For the text-containing cell, return its midpoint in (X, Y) coordinate format. 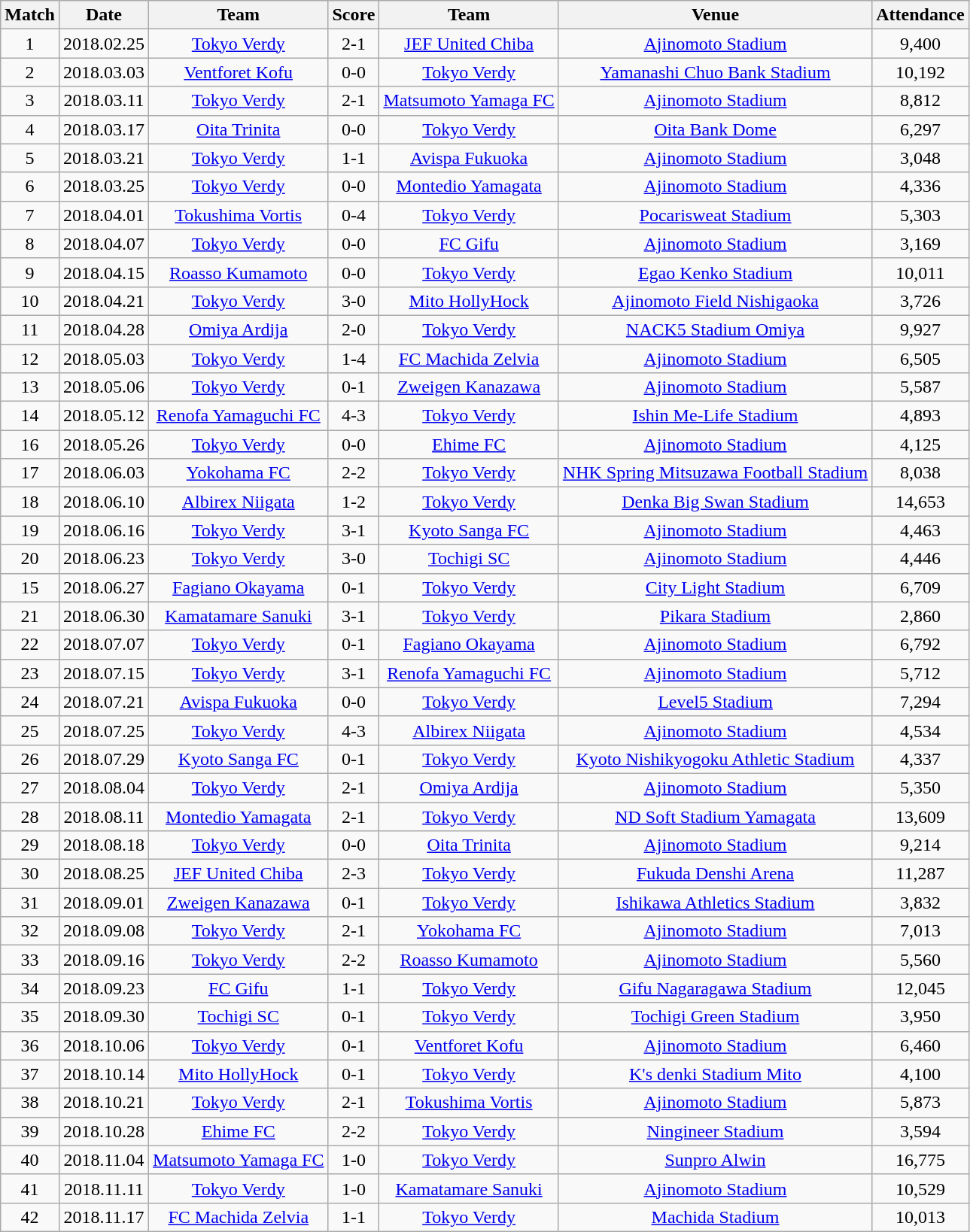
Sunpro Alwin (715, 1160)
2018.09.30 (104, 1017)
Ajinomoto Field Nishigaoka (715, 301)
Score (354, 15)
35 (30, 1017)
2018.04.21 (104, 301)
2018.09.01 (104, 903)
39 (30, 1131)
8,038 (920, 473)
2018.06.03 (104, 473)
NACK5 Stadium Omiya (715, 329)
41 (30, 1188)
4,893 (920, 416)
Yamanashi Chuo Bank Stadium (715, 72)
6,709 (920, 587)
1 (30, 44)
Machida Stadium (715, 1217)
19 (30, 530)
2018.03.17 (104, 129)
4,336 (920, 187)
11,287 (920, 874)
Ishin Me-Life Stadium (715, 416)
Pocarisweat Stadium (715, 215)
Kyoto Nishikyogoku Athletic Stadium (715, 759)
3,169 (920, 244)
6,792 (920, 645)
10,529 (920, 1188)
2018.11.11 (104, 1188)
2018.11.04 (104, 1160)
2018.10.28 (104, 1131)
3,048 (920, 158)
2018.03.11 (104, 101)
6,505 (920, 359)
2018.07.25 (104, 730)
32 (30, 931)
NHK Spring Mitsuzawa Football Stadium (715, 473)
2018.11.17 (104, 1217)
Date (104, 15)
5,712 (920, 673)
28 (30, 816)
6,297 (920, 129)
3,950 (920, 1017)
24 (30, 702)
5 (30, 158)
2018.06.10 (104, 502)
12 (30, 359)
42 (30, 1217)
2018.02.25 (104, 44)
3,726 (920, 301)
38 (30, 1103)
City Light Stadium (715, 587)
Level5 Stadium (715, 702)
2018.06.16 (104, 530)
1-2 (354, 502)
2018.06.27 (104, 587)
Ningineer Stadium (715, 1131)
2018.03.21 (104, 158)
2018.05.03 (104, 359)
ND Soft Stadium Yamagata (715, 816)
27 (30, 787)
13 (30, 387)
20 (30, 559)
11 (30, 329)
5,587 (920, 387)
2018.06.23 (104, 559)
10,192 (920, 72)
2018.10.06 (104, 1045)
2-0 (354, 329)
10,011 (920, 272)
26 (30, 759)
9,400 (920, 44)
2018.04.28 (104, 329)
2-3 (354, 874)
21 (30, 616)
Egao Kenko Stadium (715, 272)
Ishikawa Athletics Stadium (715, 903)
Denka Big Swan Stadium (715, 502)
4,100 (920, 1074)
2018.07.29 (104, 759)
Match (30, 15)
7,294 (920, 702)
5,350 (920, 787)
2018.08.04 (104, 787)
17 (30, 473)
29 (30, 845)
Oita Bank Dome (715, 129)
4,337 (920, 759)
Gifu Nagaragawa Stadium (715, 988)
3,594 (920, 1131)
2 (30, 72)
K's denki Stadium Mito (715, 1074)
25 (30, 730)
23 (30, 673)
5,303 (920, 215)
3,832 (920, 903)
Attendance (920, 15)
8,812 (920, 101)
7,013 (920, 931)
2018.07.21 (104, 702)
40 (30, 1160)
30 (30, 874)
2,860 (920, 616)
2018.04.01 (104, 215)
22 (30, 645)
33 (30, 960)
2018.04.07 (104, 244)
2018.07.15 (104, 673)
6,460 (920, 1045)
4,125 (920, 445)
2018.07.07 (104, 645)
4,534 (920, 730)
2018.04.15 (104, 272)
10,013 (920, 1217)
4,463 (920, 530)
2018.05.06 (104, 387)
14 (30, 416)
9,927 (920, 329)
2018.09.16 (104, 960)
5,560 (920, 960)
2018.03.03 (104, 72)
Venue (715, 15)
14,653 (920, 502)
4 (30, 129)
18 (30, 502)
2018.08.25 (104, 874)
10 (30, 301)
4,446 (920, 559)
34 (30, 988)
31 (30, 903)
36 (30, 1045)
12,045 (920, 988)
16 (30, 445)
2018.10.14 (104, 1074)
2018.08.18 (104, 845)
2018.09.23 (104, 988)
Tochigi Green Stadium (715, 1017)
2018.05.26 (104, 445)
15 (30, 587)
7 (30, 215)
9 (30, 272)
2018.08.11 (104, 816)
5,873 (920, 1103)
2018.06.30 (104, 616)
16,775 (920, 1160)
0-4 (354, 215)
9,214 (920, 845)
2018.10.21 (104, 1103)
13,609 (920, 816)
37 (30, 1074)
Pikara Stadium (715, 616)
8 (30, 244)
Fukuda Denshi Arena (715, 874)
2018.09.08 (104, 931)
2018.03.25 (104, 187)
6 (30, 187)
3 (30, 101)
2018.05.12 (104, 416)
1-4 (354, 359)
